Determine the (X, Y) coordinate at the center of the cell enclosing the given text.  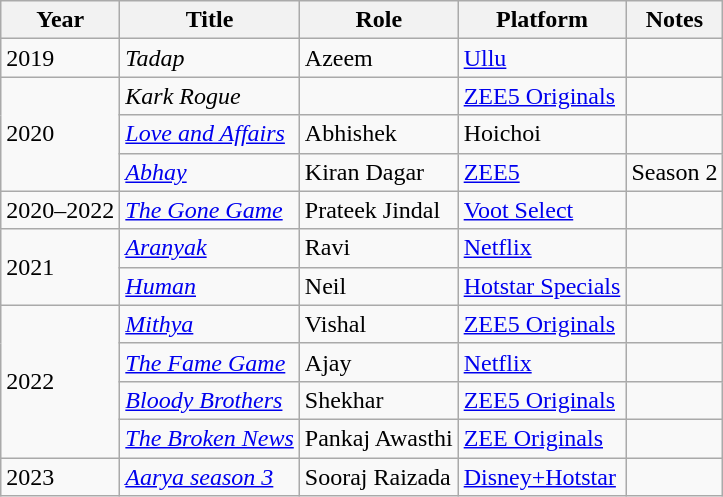
Mithya (210, 324)
Role (378, 20)
Vishal (378, 324)
Notes (674, 20)
Season 2 (674, 172)
Ajay (378, 362)
Abhishek (378, 134)
Hotstar Specials (542, 286)
Ravi (378, 248)
Title (210, 20)
Prateek Jindal (378, 210)
Tadap (210, 58)
Neil (378, 286)
Kark Rogue (210, 96)
Bloody Brothers (210, 400)
Platform (542, 20)
2020–2022 (60, 210)
Abhay (210, 172)
2020 (60, 134)
Disney+Hotstar (542, 477)
Year (60, 20)
Ullu (542, 58)
Human (210, 286)
2021 (60, 267)
ZEE Originals (542, 438)
Azeem (378, 58)
The Gone Game (210, 210)
ZEE5 (542, 172)
2022 (60, 381)
2019 (60, 58)
Kiran Dagar (378, 172)
Voot Select (542, 210)
2023 (60, 477)
Aranyak (210, 248)
Sooraj Raizada (378, 477)
Hoichoi (542, 134)
Aarya season 3 (210, 477)
Love and Affairs (210, 134)
The Broken News (210, 438)
Shekhar (378, 400)
Pankaj Awasthi (378, 438)
The Fame Game (210, 362)
